Extract the [x, y] coordinate from the center of the cell holding the provided text.  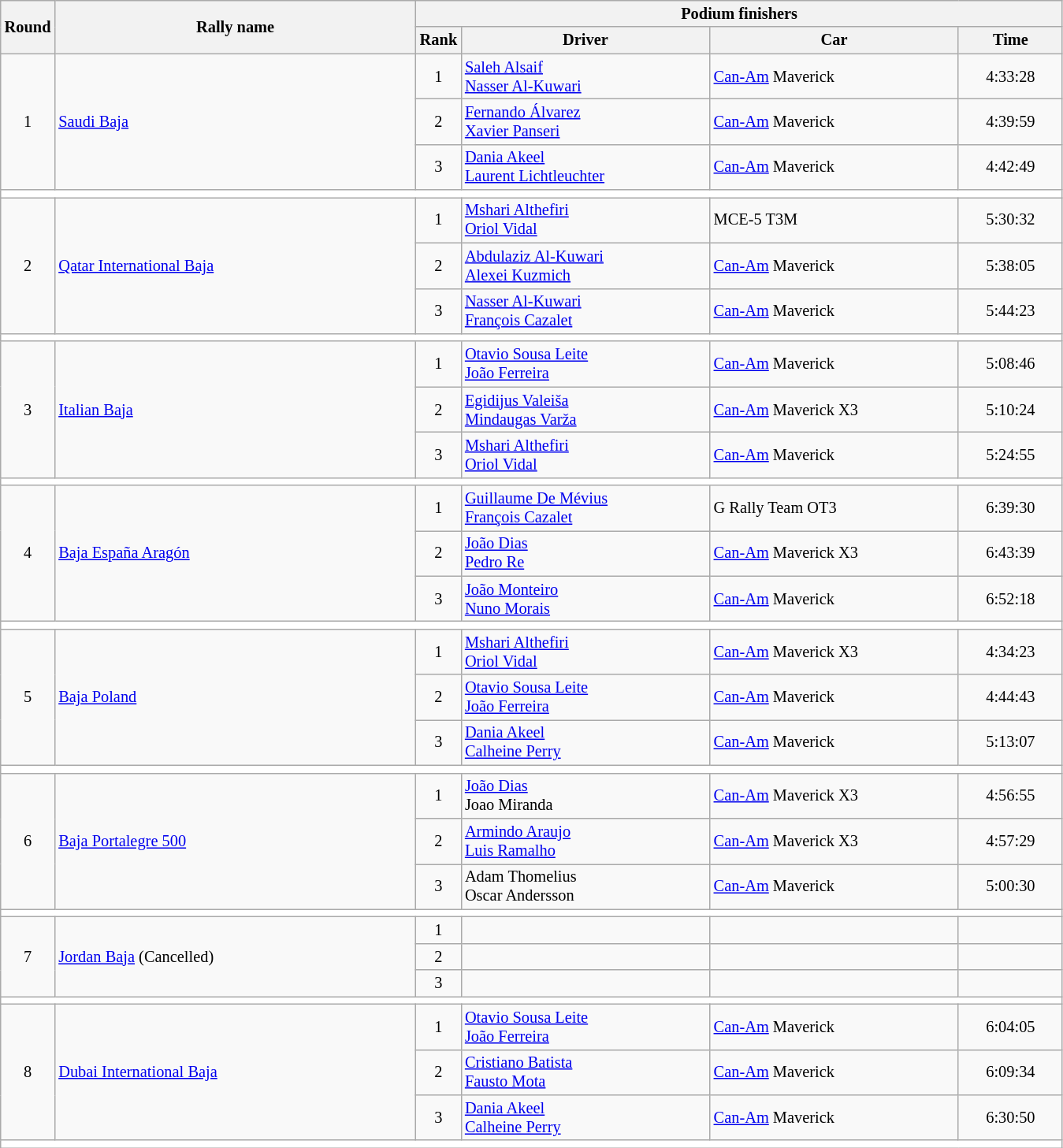
Guillaume De Mévius François Cazalet [585, 508]
Nasser Al-Kuwari François Cazalet [585, 311]
Time [1010, 40]
Italian Baja [235, 410]
5:44:23 [1010, 311]
4:33:28 [1010, 76]
5:00:30 [1010, 886]
Cristiano Batista Fausto Mota [585, 1072]
Dania Akeel Laurent Lichtleuchter [585, 167]
5:10:24 [1010, 410]
Jordan Baja (Cancelled) [235, 957]
4:57:29 [1010, 841]
5:08:46 [1010, 364]
Abdulaziz Al-Kuwari Alexei Kuzmich [585, 266]
6:09:34 [1010, 1072]
Fernando Álvarez Xavier Panseri [585, 121]
Egidijus Valeiša Mindaugas Varža [585, 410]
7 [28, 957]
6:04:05 [1010, 1027]
Podium finishers [739, 13]
Rally name [235, 27]
Round [28, 27]
6:39:30 [1010, 508]
4 [28, 553]
Saleh Alsaif Nasser Al-Kuwari [585, 76]
5:24:55 [1010, 455]
Car [834, 40]
5:30:32 [1010, 220]
MCE-5 T3M [834, 220]
João Monteiro Nuno Morais [585, 599]
Baja Portalegre 500 [235, 841]
6:52:18 [1010, 599]
6:43:39 [1010, 553]
4:42:49 [1010, 167]
João Dias Pedro Re [585, 553]
4:34:23 [1010, 652]
Rank [438, 40]
5:38:05 [1010, 266]
4:56:55 [1010, 796]
Driver [585, 40]
João Dias Joao Miranda [585, 796]
6:30:50 [1010, 1117]
Qatar International Baja [235, 265]
Adam Thomelius Oscar Andersson [585, 886]
4:44:43 [1010, 697]
G Rally Team OT3 [834, 508]
Baja España Aragón [235, 553]
Saudi Baja [235, 121]
8 [28, 1072]
6 [28, 841]
Baja Poland [235, 697]
Dubai International Baja [235, 1072]
4:39:59 [1010, 121]
5 [28, 697]
Armindo Araujo Luis Ramalho [585, 841]
5:13:07 [1010, 742]
